Provide the (X, Y) coordinate of the cell's center where the given text is located.  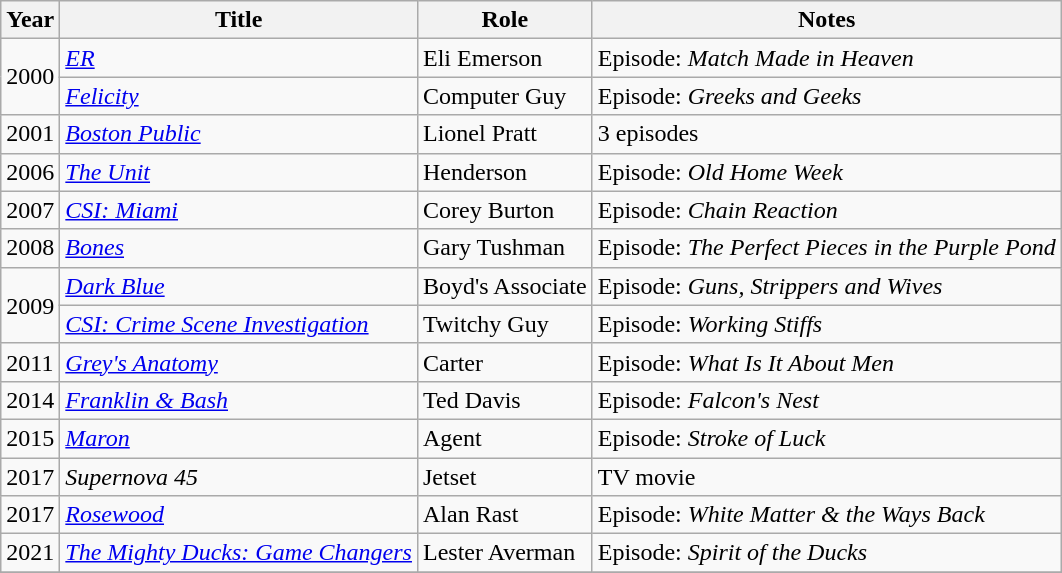
Episode: Guns, Strippers and Wives (826, 286)
Role (504, 20)
Boston Public (239, 134)
Episode: Match Made in Heaven (826, 58)
Episode: Working Stiffs (826, 324)
Twitchy Guy (504, 324)
The Mighty Ducks: Game Changers (239, 553)
Gary Tushman (504, 248)
Agent (504, 438)
2021 (30, 553)
2007 (30, 210)
Rosewood (239, 515)
Dark Blue (239, 286)
Episode: White Matter & the Ways Back (826, 515)
ER (239, 58)
Episode: Greeks and Geeks (826, 96)
Eli Emerson (504, 58)
2011 (30, 362)
Episode: Old Home Week (826, 172)
Notes (826, 20)
Henderson (504, 172)
Corey Burton (504, 210)
CSI: Miami (239, 210)
3 episodes (826, 134)
Grey's Anatomy (239, 362)
2009 (30, 305)
2000 (30, 77)
2008 (30, 248)
Bones (239, 248)
Lionel Pratt (504, 134)
Ted Davis (504, 400)
CSI: Crime Scene Investigation (239, 324)
Episode: Falcon's Nest (826, 400)
2015 (30, 438)
2006 (30, 172)
Carter (504, 362)
The Unit (239, 172)
Supernova 45 (239, 477)
Title (239, 20)
Episode: Chain Reaction (826, 210)
Felicity (239, 96)
Episode: The Perfect Pieces in the Purple Pond (826, 248)
Year (30, 20)
TV movie (826, 477)
Computer Guy (504, 96)
Episode: What Is It About Men (826, 362)
Lester Averman (504, 553)
Franklin & Bash (239, 400)
Episode: Stroke of Luck (826, 438)
2001 (30, 134)
Boyd's Associate (504, 286)
Alan Rast (504, 515)
Jetset (504, 477)
Maron (239, 438)
Episode: Spirit of the Ducks (826, 553)
2014 (30, 400)
